Capture the cell that displays the provided text and extract its [x, y] central coordinate. 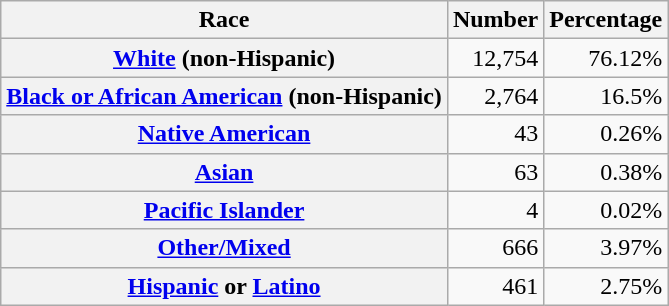
461 [495, 286]
43 [495, 134]
12,754 [495, 58]
76.12% [606, 58]
0.02% [606, 210]
Native American [224, 134]
White (non-Hispanic) [224, 58]
Hispanic or Latino [224, 286]
16.5% [606, 96]
Percentage [606, 20]
4 [495, 210]
63 [495, 172]
Black or African American (non-Hispanic) [224, 96]
3.97% [606, 248]
Pacific Islander [224, 210]
2,764 [495, 96]
2.75% [606, 286]
0.26% [606, 134]
666 [495, 248]
Other/Mixed [224, 248]
Race [224, 20]
0.38% [606, 172]
Number [495, 20]
Asian [224, 172]
